Detect which cell encompasses the target text, then output its (X, Y) center coordinate. 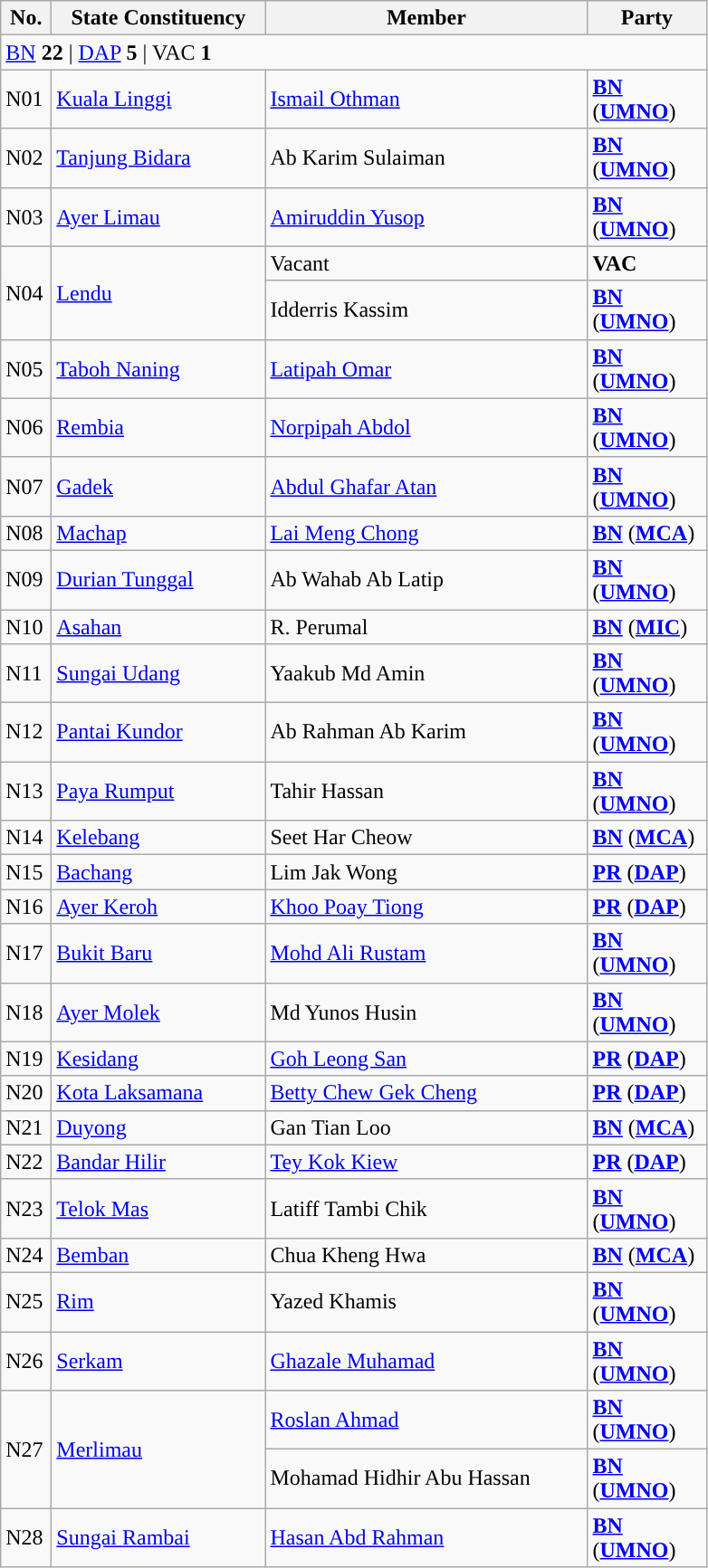
Serkam (158, 1361)
Kota Laksamana (158, 1093)
N21 (26, 1127)
Hasan Abd Rahman (426, 1538)
Idderris Kassim (426, 309)
Betty Chew Gek Cheng (426, 1093)
Kuala Linggi (158, 100)
Bandar Hilir (158, 1162)
Merlimau (158, 1449)
Rembia (158, 427)
N07 (26, 487)
Taboh Naning (158, 369)
Pantai Kundor (158, 733)
BN 22 | DAP 5 | VAC 1 (353, 52)
Bemban (158, 1255)
No. (26, 18)
N22 (26, 1162)
Ghazale Muhamad (426, 1361)
Member (426, 18)
Paya Rumput (158, 791)
Gan Tian Loo (426, 1127)
Bachang (158, 872)
N09 (26, 579)
Yaakub Md Amin (426, 673)
N02 (26, 157)
Latipah Omar (426, 369)
N06 (26, 427)
N03 (26, 217)
Md Yunos Husin (426, 1012)
Machap (158, 533)
Ayer Limau (158, 217)
Seet Har Cheow (426, 838)
Kesidang (158, 1059)
N12 (26, 733)
Duyong (158, 1127)
Gadek (158, 487)
N26 (26, 1361)
Lai Meng Chong (426, 533)
N11 (26, 673)
Ayer Keroh (158, 907)
N27 (26, 1449)
Chua Kheng Hwa (426, 1255)
Vacant (426, 263)
Mohd Ali Rustam (426, 954)
N20 (26, 1093)
Tey Kok Kiew (426, 1162)
Tanjung Bidara (158, 157)
N15 (26, 872)
State Constituency (158, 18)
Ismail Othman (426, 100)
Telok Mas (158, 1209)
N24 (26, 1255)
Asahan (158, 627)
Khoo Poay Tiong (426, 907)
Lendu (158, 293)
R. Perumal (426, 627)
Party (646, 18)
Latiff Tambi Chik (426, 1209)
N16 (26, 907)
N13 (26, 791)
Ab Karim Sulaiman (426, 157)
N23 (26, 1209)
N10 (26, 627)
N01 (26, 100)
Kelebang (158, 838)
Sungai Udang (158, 673)
BN (MIC) (646, 627)
N25 (26, 1301)
Ab Wahab Ab Latip (426, 579)
Roslan Ahmad (426, 1421)
Amiruddin Yusop (426, 217)
Rim (158, 1301)
N05 (26, 369)
N28 (26, 1538)
N19 (26, 1059)
Mohamad Hidhir Abu Hassan (426, 1478)
Tahir Hassan (426, 791)
N04 (26, 293)
N17 (26, 954)
N08 (26, 533)
VAC (646, 263)
Bukit Baru (158, 954)
N18 (26, 1012)
Lim Jak Wong (426, 872)
Abdul Ghafar Atan (426, 487)
N14 (26, 838)
Norpipah Abdol (426, 427)
Ab Rahman Ab Karim (426, 733)
Yazed Khamis (426, 1301)
Ayer Molek (158, 1012)
Sungai Rambai (158, 1538)
Durian Tunggal (158, 579)
Goh Leong San (426, 1059)
